Capture the cell that displays the provided text and extract its [X, Y] central coordinate. 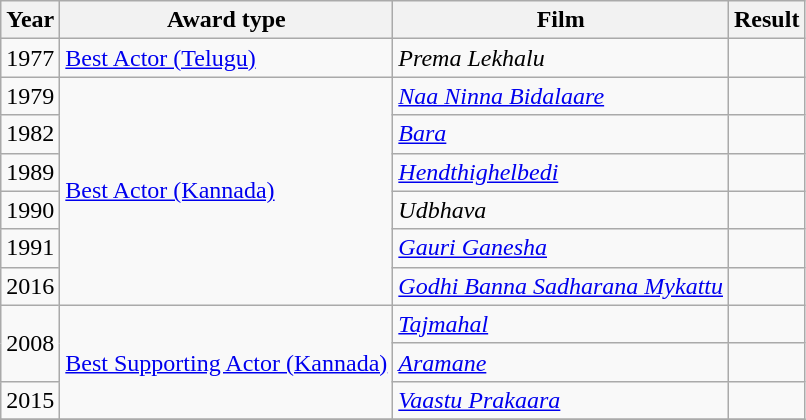
Aramane [561, 362]
Best Actor (Telugu) [226, 58]
Vaastu Prakaara [561, 400]
Result [767, 20]
Godhi Banna Sadharana Mykattu [561, 286]
1982 [30, 134]
Award type [226, 20]
Film [561, 20]
Bara [561, 134]
1979 [30, 96]
2008 [30, 343]
1991 [30, 248]
Prema Lekhalu [561, 58]
Best Supporting Actor (Kannada) [226, 362]
1977 [30, 58]
Year [30, 20]
Hendthighelbedi [561, 172]
Udbhava [561, 210]
1989 [30, 172]
Best Actor (Kannada) [226, 191]
Tajmahal [561, 324]
1990 [30, 210]
2015 [30, 400]
Gauri Ganesha [561, 248]
2016 [30, 286]
Naa Ninna Bidalaare [561, 96]
